Return (X, Y) of the center of cell containing provided text 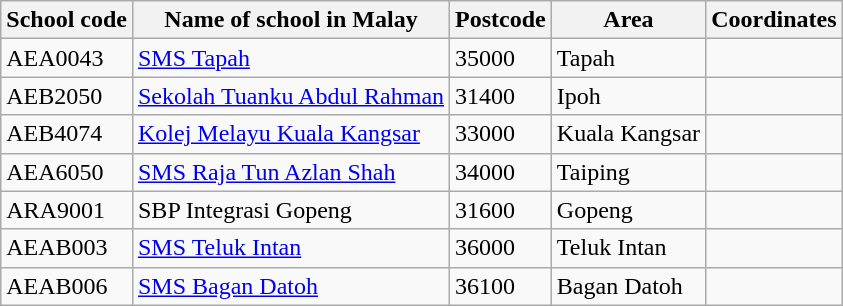
Area (628, 20)
31400 (501, 96)
31600 (501, 210)
Gopeng (628, 210)
Sekolah Tuanku Abdul Rahman (290, 96)
AEA0043 (67, 58)
AEB4074 (67, 134)
Kolej Melayu Kuala Kangsar (290, 134)
School code (67, 20)
Coordinates (774, 20)
36100 (501, 286)
AEA6050 (67, 172)
SMS Raja Tun Azlan Shah (290, 172)
Kuala Kangsar (628, 134)
Taiping (628, 172)
SMS Teluk Intan (290, 248)
33000 (501, 134)
AEB2050 (67, 96)
35000 (501, 58)
Tapah (628, 58)
Postcode (501, 20)
ARA9001 (67, 210)
Teluk Intan (628, 248)
SMS Tapah (290, 58)
AEAB006 (67, 286)
SBP Integrasi Gopeng (290, 210)
AEAB003 (67, 248)
SMS Bagan Datoh (290, 286)
Ipoh (628, 96)
36000 (501, 248)
34000 (501, 172)
Bagan Datoh (628, 286)
Name of school in Malay (290, 20)
